Provide the [X, Y] coordinate of the cell's center where the given text is located.  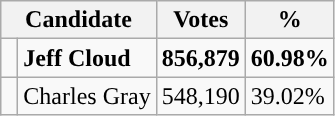
39.02% [290, 96]
548,190 [200, 96]
856,879 [200, 58]
Charles Gray [87, 96]
Jeff Cloud [87, 58]
% [290, 20]
60.98% [290, 58]
Votes [200, 20]
Candidate [78, 20]
